Identify which cell holds the provided text, then report its (X, Y) central coordinate. 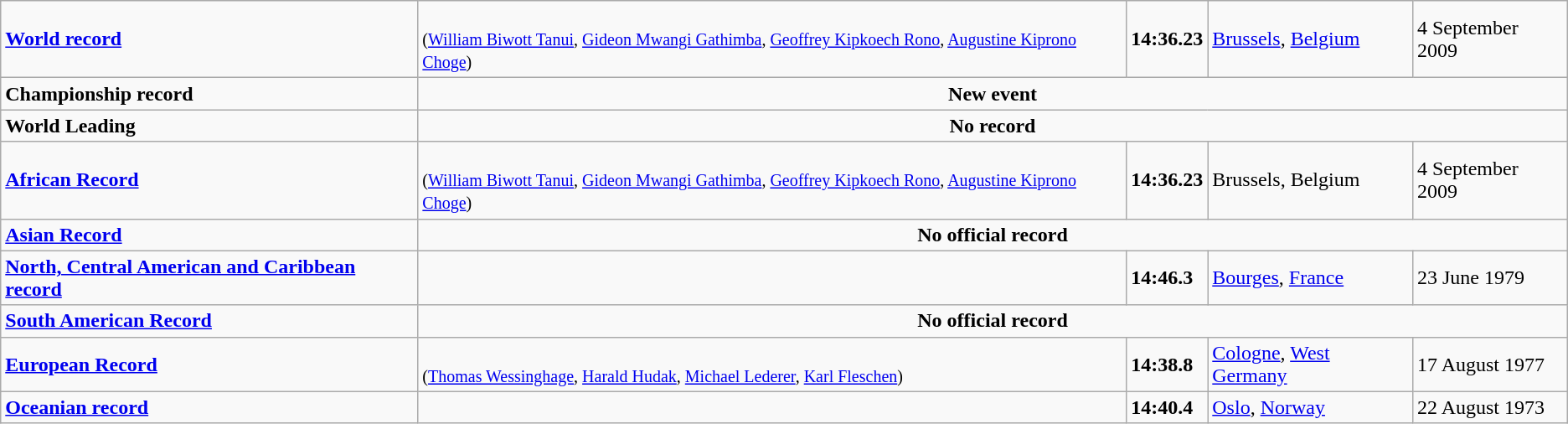
23 June 1979 (1489, 278)
African Record (209, 180)
North, Central American and Caribbean record (209, 278)
Cologne, West Germany (1310, 364)
Bourges, France (1310, 278)
14:38.8 (1168, 364)
World Leading (209, 126)
17 August 1977 (1489, 364)
No record (993, 126)
(Thomas Wessinghage, Harald Hudak, Michael Lederer, Karl Fleschen) (772, 364)
World record (209, 39)
Oceanian record (209, 407)
Oslo, Norway (1310, 407)
22 August 1973 (1489, 407)
14:46.3 (1168, 278)
14:40.4 (1168, 407)
Championship record (209, 94)
New event (993, 94)
European Record (209, 364)
South American Record (209, 321)
Asian Record (209, 235)
